From the cell containing the given text, extract its center point as (x, y) coordinate. 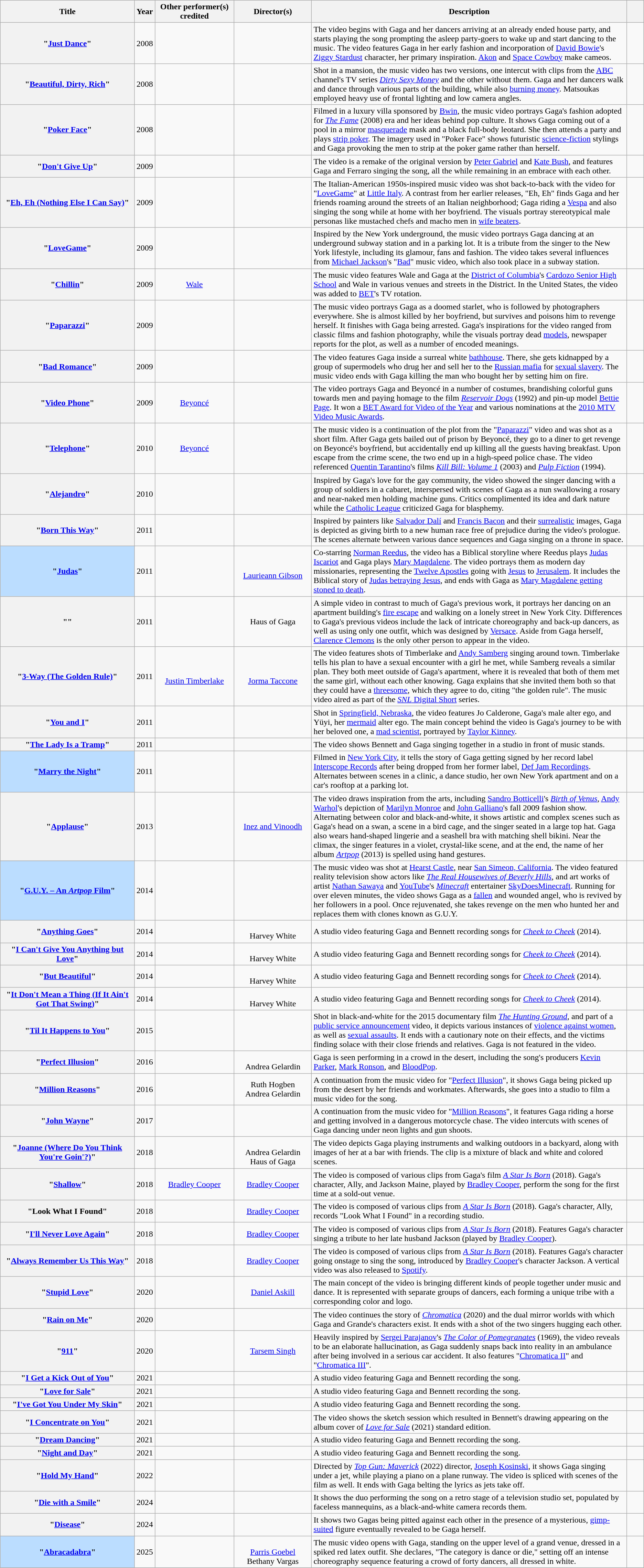
"Stupid Love" (67, 1292)
"Born This Way" (67, 530)
"I Concentrate on You" (67, 1422)
"Million Reasons" (67, 1089)
"Love for Sale" (67, 1391)
"Look What I Found" (67, 1211)
"Bad Romance" (67, 366)
"I've Got You Under My Skin" (67, 1404)
"But Beautiful" (67, 976)
"Anything Goes" (67, 931)
"The Lady Is a Tramp" (67, 744)
Title (67, 12)
"Die with a Smile" (67, 1503)
2017 (144, 1121)
Description (469, 12)
"Dream Dancing" (67, 1440)
"Chillin" (67, 284)
Andrea GelardinHaus of Gaga (273, 1153)
"Beautiful, Dirty, Rich" (67, 84)
"Judas" (67, 571)
"Telephone" (67, 448)
Haus of Gaga (273, 622)
"Applause" (67, 826)
"Perfect Illusion" (67, 1062)
"Disease" (67, 1525)
Wale (194, 284)
"G.U.Y. – An Artpop Film" (67, 891)
"Just Dance" (67, 43)
Gaga is seen performing in a crowd in the desert, including the song's producers Kevin Parker, Mark Ronson, and BloodPop. (469, 1062)
"I'll Never Love Again" (67, 1233)
Ruth HogbenAndrea Gelardin (273, 1089)
Daniel Askill (273, 1292)
2025 (144, 1552)
It shows two Gagas being pitted against each other in the presence of a mysterious, gimp-suited figure eventually revealed to be Gaga herself. (469, 1525)
"" (67, 622)
"You and I" (67, 722)
"I Get a Kick Out of You" (67, 1378)
"I Can't Give You Anything but Love" (67, 954)
"Til It Happens to You" (67, 1030)
"Abracadabra" (67, 1552)
"Marry the Night" (67, 772)
Andrea Gelardin (273, 1062)
"Alejandro" (67, 494)
"Night and Day" (67, 1453)
"911" (67, 1351)
Jorma Taccone (273, 677)
"Hold My Hand" (67, 1475)
"John Wayne" (67, 1121)
2015 (144, 1030)
"Poker Face" (67, 130)
"Joanne (Where Do You Think You're Goin'?)" (67, 1153)
2013 (144, 826)
"Rain on Me" (67, 1320)
Year (144, 12)
Tarsem Singh (273, 1351)
"Video Phone" (67, 403)
Other performer(s) credited (194, 12)
Laurieann Gibson (273, 571)
"Always Remember Us This Way" (67, 1261)
"It Don't Mean a Thing (If It Ain't Got That Swing)" (67, 999)
"3-Way (The Golden Rule)" (67, 677)
Justin Timberlake (194, 677)
Parris GoebelBethany Vargas (273, 1552)
The video shows Bennett and Gaga singing together in a studio in front of music stands. (469, 744)
"Eh, Eh (Nothing Else I Can Say)" (67, 202)
The video shows the sketch session which resulted in Bennett's drawing appearing on the album cover of Love for Sale (2021) standard edition. (469, 1422)
"Shallow" (67, 1184)
Director(s) (273, 12)
2022 (144, 1475)
Inez and Vinoodh (273, 826)
"Paparazzi" (67, 325)
The video is composed of various clips from A Star Is Born (2018). Gaga's character, Ally, records "Look What I Found" in a recording studio. (469, 1211)
"LoveGame" (67, 248)
"Don't Give Up" (67, 166)
